Output the (X, Y) coordinate of the center of the cell containing the given text.  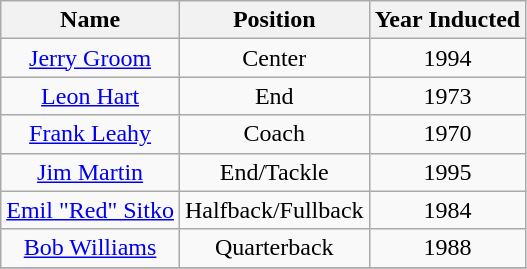
1984 (448, 210)
End/Tackle (274, 172)
Frank Leahy (90, 134)
Name (90, 20)
Leon Hart (90, 96)
End (274, 96)
Halfback/Fullback (274, 210)
Year Inducted (448, 20)
1995 (448, 172)
1973 (448, 96)
Coach (274, 134)
1970 (448, 134)
Jim Martin (90, 172)
Emil "Red" Sitko (90, 210)
1988 (448, 248)
Position (274, 20)
Center (274, 58)
1994 (448, 58)
Bob Williams (90, 248)
Jerry Groom (90, 58)
Quarterback (274, 248)
